Detect which cell encompasses the target text, then output its [x, y] center coordinate. 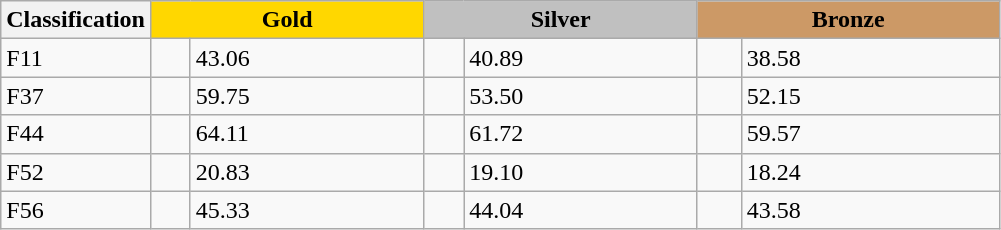
18.24 [870, 172]
Classification [76, 20]
59.57 [870, 134]
45.33 [307, 210]
40.89 [581, 58]
F56 [76, 210]
20.83 [307, 172]
Silver [560, 20]
F44 [76, 134]
F11 [76, 58]
43.58 [870, 210]
Bronze [848, 20]
F52 [76, 172]
53.50 [581, 96]
59.75 [307, 96]
43.06 [307, 58]
61.72 [581, 134]
38.58 [870, 58]
F37 [76, 96]
52.15 [870, 96]
64.11 [307, 134]
Gold [286, 20]
19.10 [581, 172]
44.04 [581, 210]
